Determine the (X, Y) coordinate at the center of the cell enclosing the given text.  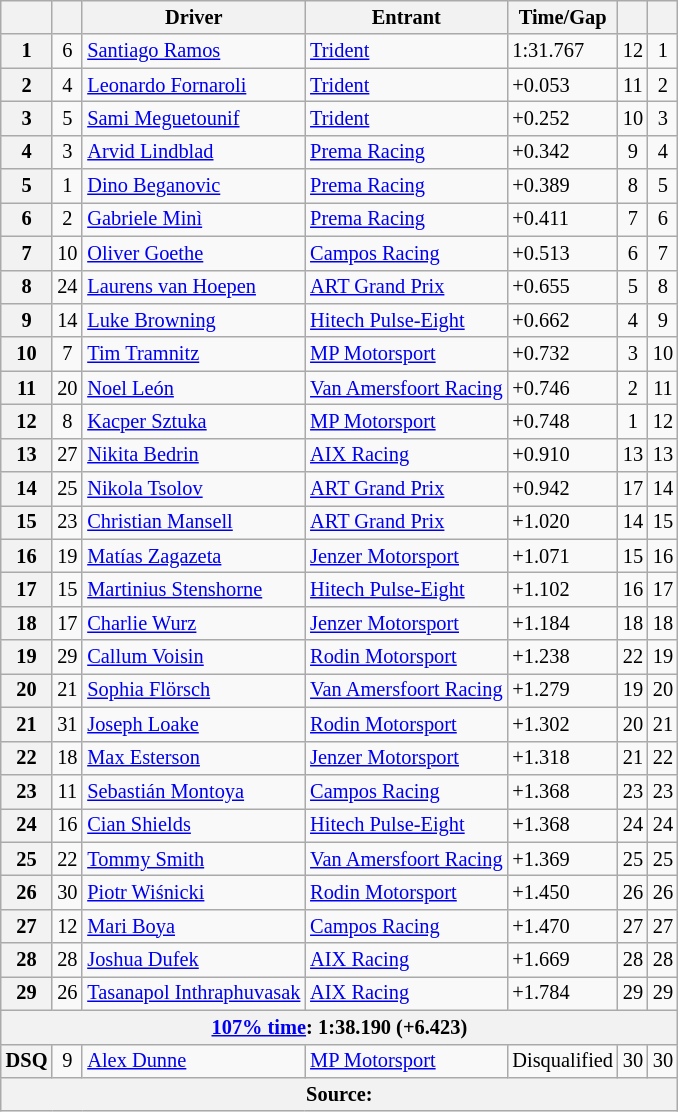
Tim Tramnitz (194, 354)
+0.513 (562, 253)
+1.102 (562, 589)
+1.184 (562, 623)
Joseph Loake (194, 724)
+0.746 (562, 388)
Christian Mansell (194, 522)
Sebastián Montoya (194, 791)
Alex Dunne (194, 1061)
Piotr Wiśnicki (194, 892)
Tommy Smith (194, 859)
Time/Gap (562, 17)
107% time: 1:38.190 (+6.423) (340, 1027)
+0.252 (562, 118)
Max Esterson (194, 758)
Disqualified (562, 1061)
+0.411 (562, 219)
+0.662 (562, 320)
Callum Voisin (194, 657)
31 (67, 724)
Tasanapol Inthraphuvasak (194, 993)
Sami Meguetounif (194, 118)
Arvid Lindblad (194, 152)
Matías Zagazeta (194, 556)
Noel León (194, 388)
+1.470 (562, 926)
Gabriele Minì (194, 219)
+1.450 (562, 892)
+0.732 (562, 354)
+0.942 (562, 489)
Entrant (406, 17)
Dino Beganovic (194, 186)
+1.669 (562, 960)
Luke Browning (194, 320)
Mari Boya (194, 926)
+0.655 (562, 287)
+1.071 (562, 556)
+0.342 (562, 152)
Cian Shields (194, 825)
DSQ (27, 1061)
+1.279 (562, 690)
+1.238 (562, 657)
Leonardo Fornaroli (194, 85)
Nikola Tsolov (194, 489)
1:31.767 (562, 51)
Joshua Dufek (194, 960)
+0.389 (562, 186)
Source: (340, 1094)
+1.020 (562, 522)
Martinius Stenshorne (194, 589)
Charlie Wurz (194, 623)
Oliver Goethe (194, 253)
Nikita Bedrin (194, 455)
+1.369 (562, 859)
+1.302 (562, 724)
Sophia Flörsch (194, 690)
+1.784 (562, 993)
Kacper Sztuka (194, 421)
+0.748 (562, 421)
+0.053 (562, 85)
Driver (194, 17)
Laurens van Hoepen (194, 287)
Santiago Ramos (194, 51)
+1.318 (562, 758)
+0.910 (562, 455)
